Return the [x, y] coordinate for the center point of the cell that contains the specified text.  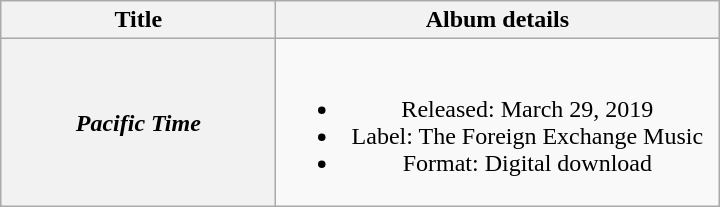
Title [138, 20]
Album details [498, 20]
Pacific Time [138, 122]
Released: March 29, 2019Label: The Foreign Exchange MusicFormat: Digital download [498, 122]
